Return the (X, Y) coordinate for the center point of the cell that contains the specified text.  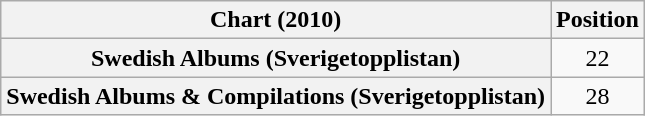
Chart (2010) (276, 20)
Swedish Albums & Compilations (Sverigetopplistan) (276, 96)
28 (598, 96)
Position (598, 20)
Swedish Albums (Sverigetopplistan) (276, 58)
22 (598, 58)
